Determine the (X, Y) coordinate at the center of the cell enclosing the given text.  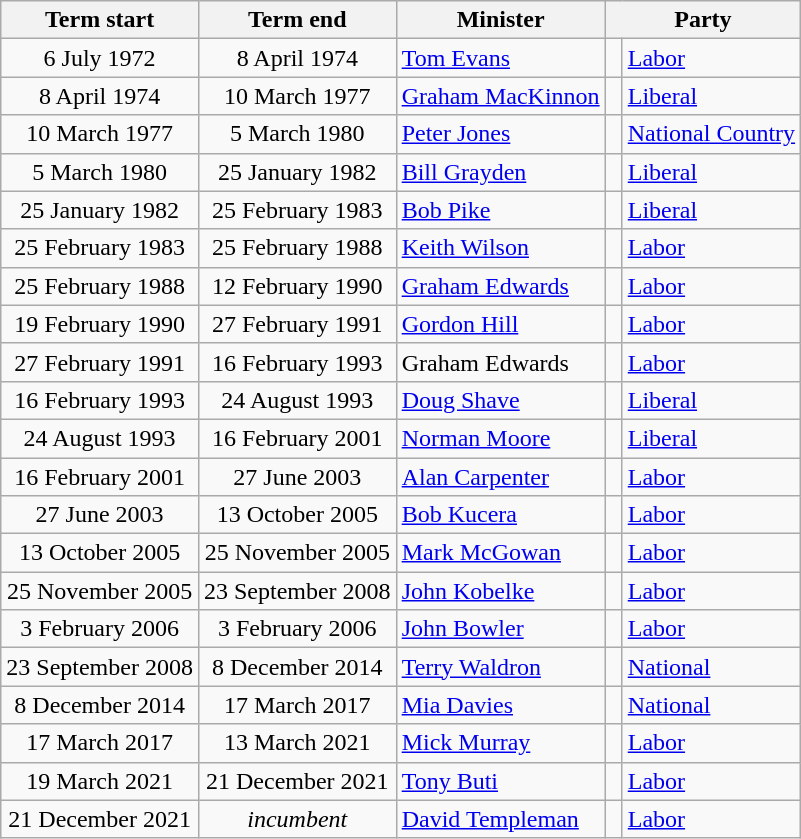
Alan Carpenter (500, 477)
Graham MacKinnon (500, 96)
Term start (100, 20)
Party (702, 20)
13 March 2021 (297, 743)
National Country (711, 134)
John Bowler (500, 629)
Minister (500, 20)
19 February 1990 (100, 324)
Peter Jones (500, 134)
Doug Shave (500, 400)
incumbent (297, 819)
Terry Waldron (500, 667)
6 July 1972 (100, 58)
Tony Buti (500, 781)
David Templeman (500, 819)
Bill Grayden (500, 172)
Gordon Hill (500, 324)
John Kobelke (500, 591)
Mick Murray (500, 743)
19 March 2021 (100, 781)
Bob Pike (500, 210)
Norman Moore (500, 438)
Bob Kucera (500, 515)
Mark McGowan (500, 553)
Term end (297, 20)
Tom Evans (500, 58)
12 February 1990 (297, 286)
Mia Davies (500, 705)
Keith Wilson (500, 248)
